Extract the [X, Y] coordinate from the center of the cell holding the provided text.  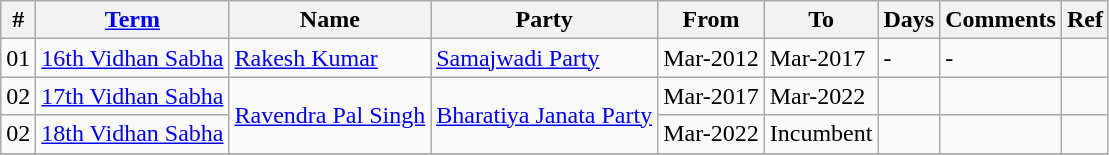
Mar-2012 [712, 58]
Ref [1084, 20]
Days [909, 20]
16th Vidhan Sabha [132, 58]
To [821, 20]
Incumbent [821, 134]
Rakesh Kumar [330, 58]
18th Vidhan Sabha [132, 134]
Name [330, 20]
# [18, 20]
Samajwadi Party [544, 58]
From [712, 20]
Ravendra Pal Singh [330, 115]
Bharatiya Janata Party [544, 115]
17th Vidhan Sabha [132, 96]
Party [544, 20]
01 [18, 58]
Term [132, 20]
Comments [1001, 20]
